Output the [x, y] coordinate of the center of the cell containing the given text.  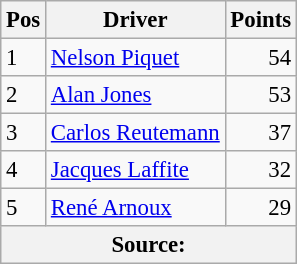
1 [24, 58]
Points [260, 20]
3 [24, 133]
54 [260, 58]
Pos [24, 20]
29 [260, 208]
37 [260, 133]
Source: [149, 245]
2 [24, 95]
Jacques Laffite [136, 170]
Driver [136, 20]
Carlos Reutemann [136, 133]
5 [24, 208]
53 [260, 95]
4 [24, 170]
32 [260, 170]
Nelson Piquet [136, 58]
René Arnoux [136, 208]
Alan Jones [136, 95]
